Output the (X, Y) coordinate of the center of the cell containing the given text.  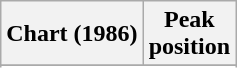
Chart (1986) (72, 34)
Peakposition (189, 34)
